Capture the cell that displays the provided text and extract its [X, Y] central coordinate. 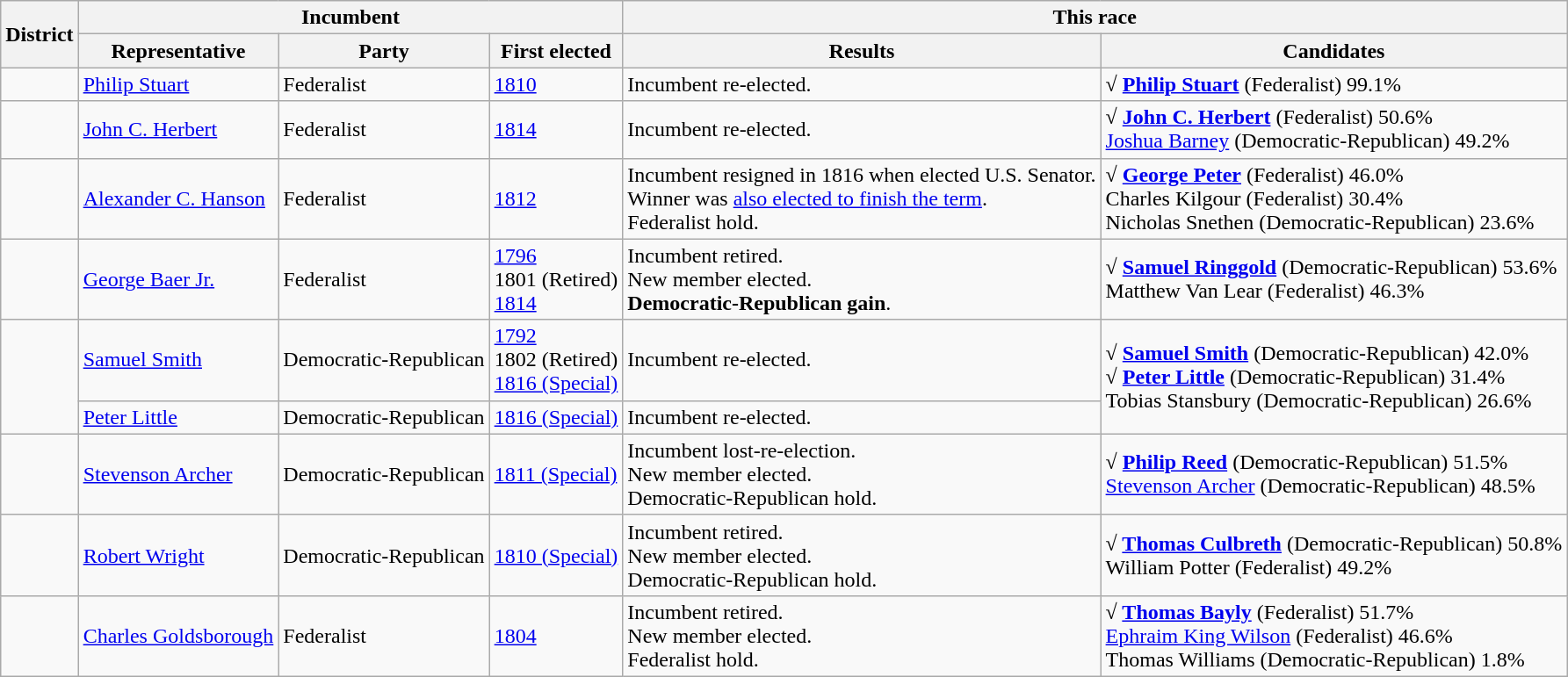
√ Thomas Bayly (Federalist) 51.7%Ephraim King Wilson (Federalist) 46.6%Thomas Williams (Democratic-Republican) 1.8% [1333, 636]
√ Samuel Ringgold (Democratic-Republican) 53.6%Matthew Van Lear (Federalist) 46.3% [1333, 279]
Incumbent lost-re-election.New member elected.Democratic-Republican hold. [862, 474]
Robert Wright [178, 555]
1804 [556, 636]
Stevenson Archer [178, 474]
Incumbent retired.New member elected.Federalist hold. [862, 636]
√ John C. Herbert (Federalist) 50.6%Joshua Barney (Democratic-Republican) 49.2% [1333, 130]
Charles Goldsborough [178, 636]
John C. Herbert [178, 130]
1814 [556, 130]
17921802 (Retired)1816 (Special) [556, 360]
√ Philip Stuart (Federalist) 99.1% [1333, 84]
√ George Peter (Federalist) 46.0%Charles Kilgour (Federalist) 30.4%Nicholas Snethen (Democratic-Republican) 23.6% [1333, 198]
District [40, 34]
1812 [556, 198]
Incumbent resigned in 1816 when elected U.S. Senator.Winner was also elected to finish the term.Federalist hold. [862, 198]
Peter Little [178, 417]
This race [1095, 18]
Incumbent retired.New member elected.Democratic-Republican gain. [862, 279]
1816 (Special) [556, 417]
First elected [556, 51]
Philip Stuart [178, 84]
Party [384, 51]
Incumbent [350, 18]
Results [862, 51]
Incumbent retired.New member elected.Democratic-Republican hold. [862, 555]
√ Philip Reed (Democratic-Republican) 51.5%Stevenson Archer (Democratic-Republican) 48.5% [1333, 474]
√ Samuel Smith (Democratic-Republican) 42.0%√ Peter Little (Democratic-Republican) 31.4%Tobias Stansbury (Democratic-Republican) 26.6% [1333, 377]
1811 (Special) [556, 474]
1810 (Special) [556, 555]
√ Thomas Culbreth (Democratic-Republican) 50.8%William Potter (Federalist) 49.2% [1333, 555]
Samuel Smith [178, 360]
Alexander C. Hanson [178, 198]
Candidates [1333, 51]
1810 [556, 84]
George Baer Jr. [178, 279]
Representative [178, 51]
17961801 (Retired)1814 [556, 279]
